From the cell containing the given text, extract its center point as (x, y) coordinate. 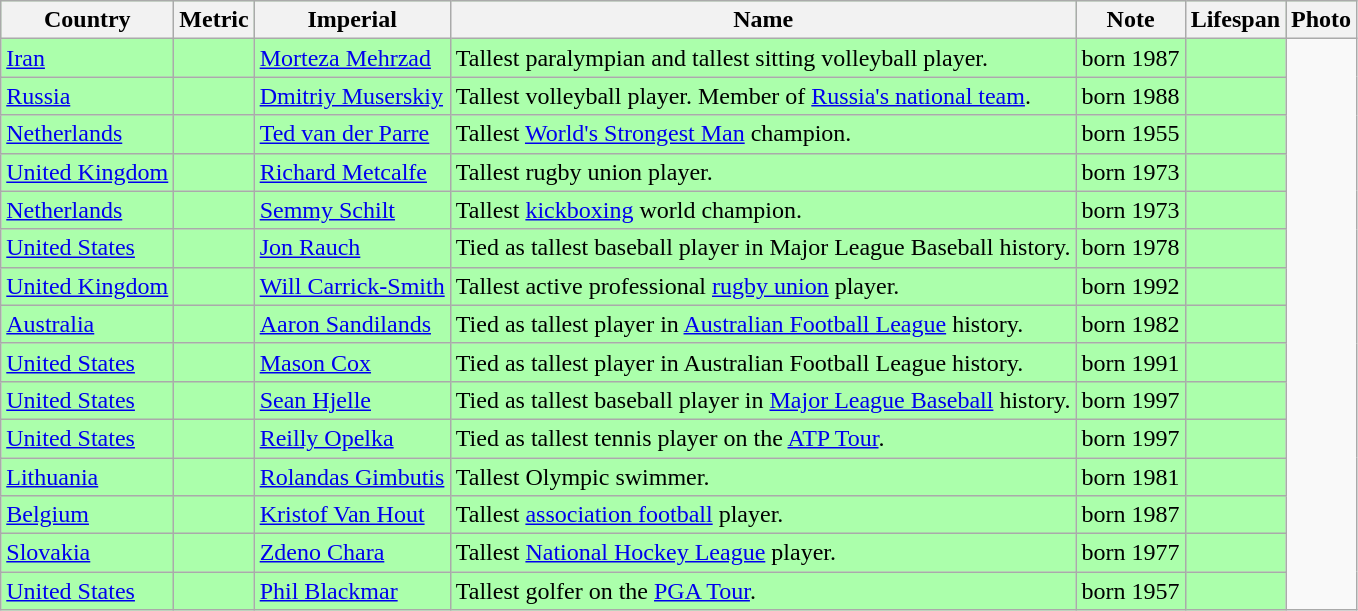
Australia (88, 324)
Lithuania (88, 477)
born 1955 (1130, 134)
Semmy Schilt (352, 210)
Tallest kickboxing world champion. (763, 210)
Phil Blackmar (352, 591)
Tallest Olympic swimmer. (763, 477)
Country (88, 20)
Name (763, 20)
Belgium (88, 515)
Slovakia (88, 553)
Tallest association football player. (763, 515)
born 1988 (1130, 96)
Tied as tallest tennis player on the ATP Tour. (763, 438)
Tallest National Hockey League player. (763, 553)
Aaron Sandilands (352, 324)
born 1977 (1130, 553)
Tallest active professional rugby union player. (763, 286)
Morteza Mehrzad (352, 58)
Tallest paralympian and tallest sitting volleyball player. (763, 58)
Note (1130, 20)
Ted van der Parre (352, 134)
Jon Rauch (352, 248)
Tallest golfer on the PGA Tour. (763, 591)
Richard Metcalfe (352, 172)
Reilly Opelka (352, 438)
Lifespan (1235, 20)
Metric (214, 20)
Dmitriy Muserskiy (352, 96)
born 1982 (1130, 324)
Rolandas Gimbutis (352, 477)
Tallest volleyball player. Member of Russia's national team. (763, 96)
Iran (88, 58)
Zdeno Chara (352, 553)
Russia (88, 96)
born 1992 (1130, 286)
Tallest World's Strongest Man champion. (763, 134)
Tallest rugby union player. (763, 172)
Imperial (352, 20)
Photo (1322, 20)
born 1981 (1130, 477)
Kristof Van Hout (352, 515)
Will Carrick-Smith (352, 286)
Mason Cox (352, 362)
Sean Hjelle (352, 400)
born 1991 (1130, 362)
born 1978 (1130, 248)
born 1957 (1130, 591)
